Capture the cell that displays the provided text and extract its [X, Y] central coordinate. 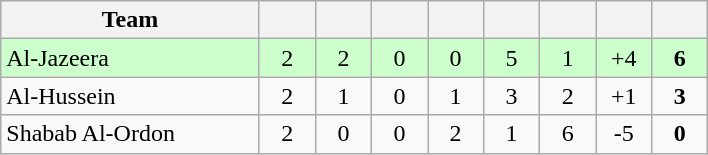
5 [512, 58]
+4 [624, 58]
-5 [624, 134]
Al-Hussein [130, 96]
Al-Jazeera [130, 58]
Shabab Al-Ordon [130, 134]
Team [130, 20]
+1 [624, 96]
